For the text-containing cell, return its midpoint in [X, Y] coordinate format. 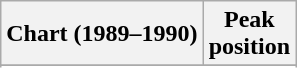
Peakposition [249, 34]
Chart (1989–1990) [102, 34]
